Return the [x, y] coordinate for the center point of the cell that contains the specified text.  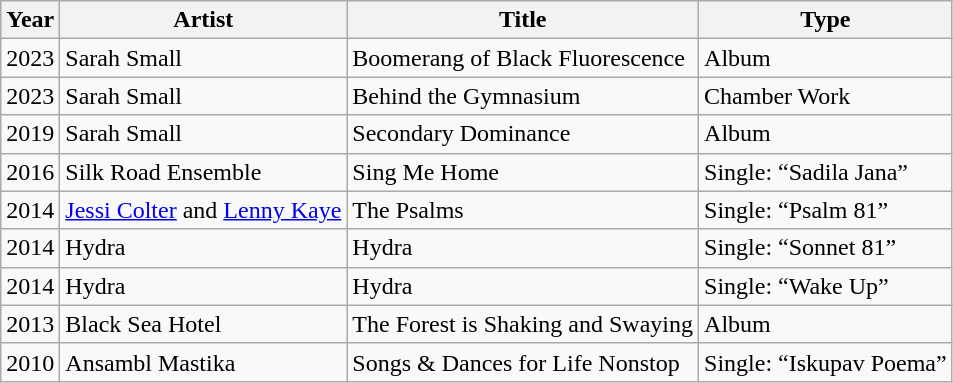
Boomerang of Black Fluorescence [523, 58]
Single: “Sadila Jana” [826, 172]
Silk Road Ensemble [204, 172]
Sing Me Home [523, 172]
2013 [30, 324]
The Forest is Shaking and Swaying [523, 324]
Behind the Gymnasium [523, 96]
Songs & Dances for Life Nonstop [523, 362]
Chamber Work [826, 96]
Single: “Wake Up” [826, 286]
Black Sea Hotel [204, 324]
Type [826, 20]
The Psalms [523, 210]
Title [523, 20]
2019 [30, 134]
Year [30, 20]
Artist [204, 20]
Single: “Iskupav Poema” [826, 362]
Ansambl Mastika [204, 362]
Single: “Sonnet 81” [826, 248]
2010 [30, 362]
Secondary Dominance [523, 134]
2016 [30, 172]
Single: “Psalm 81” [826, 210]
Jessi Colter and Lenny Kaye [204, 210]
